Determine the (x, y) coordinate at the center of the cell enclosing the given text.  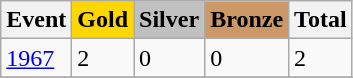
Silver (170, 20)
1967 (36, 58)
Bronze (247, 20)
Total (321, 20)
Gold (103, 20)
Event (36, 20)
